Return the [x, y] coordinate for the center point of the cell that contains the specified text.  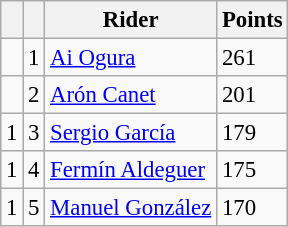
3 [34, 133]
Points [252, 20]
201 [252, 95]
Fermín Aldeguer [131, 170]
4 [34, 170]
175 [252, 170]
170 [252, 208]
Sergio García [131, 133]
Ai Ogura [131, 58]
Manuel González [131, 208]
261 [252, 58]
2 [34, 95]
Arón Canet [131, 95]
Rider [131, 20]
5 [34, 208]
179 [252, 133]
